Pinpoint the cell where the given text exists, returning its [X, Y] midpoint coordinate. 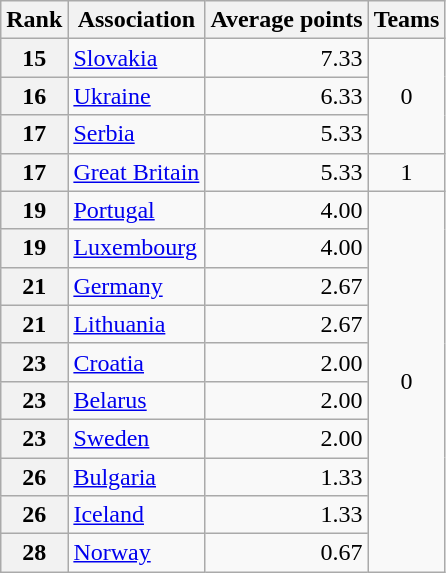
Sweden [136, 438]
Iceland [136, 515]
Serbia [136, 134]
16 [34, 96]
Association [136, 20]
Norway [136, 553]
Croatia [136, 362]
Slovakia [136, 58]
15 [34, 58]
Great Britain [136, 172]
Lithuania [136, 324]
6.33 [286, 96]
7.33 [286, 58]
28 [34, 553]
Average points [286, 20]
Luxembourg [136, 248]
Germany [136, 286]
Portugal [136, 210]
Belarus [136, 400]
1 [406, 172]
Rank [34, 20]
Ukraine [136, 96]
0.67 [286, 553]
Teams [406, 20]
Bulgaria [136, 477]
